Find where the given text appears and provide that cell's center as [X, Y] coordinate. 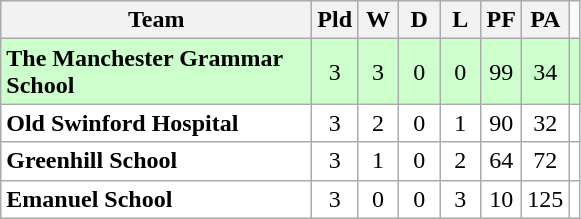
10 [502, 199]
72 [546, 161]
Emanuel School [156, 199]
Pld [335, 20]
Team [156, 20]
D [420, 20]
Greenhill School [156, 161]
125 [546, 199]
34 [546, 72]
Old Swinford Hospital [156, 123]
L [460, 20]
90 [502, 123]
PF [502, 20]
64 [502, 161]
PA [546, 20]
W [378, 20]
32 [546, 123]
The Manchester Grammar School [156, 72]
99 [502, 72]
